Return the (X, Y) coordinate for the center point of the cell that contains the specified text.  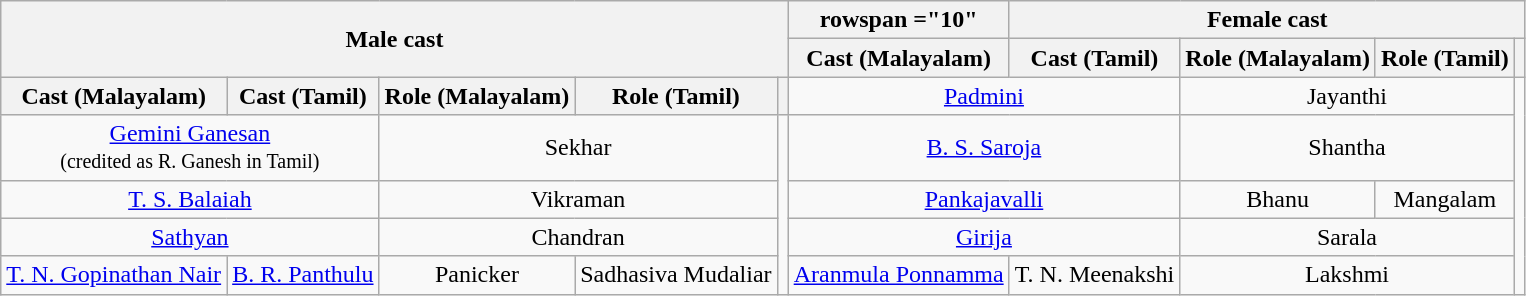
Bhanu (1278, 199)
Sathyan (190, 237)
Female cast (1267, 20)
Gemini Ganesan(credited as R. Ganesh in Tamil) (190, 148)
Aranmula Ponnamma (898, 275)
Vikraman (578, 199)
Panicker (477, 275)
Mangalam (1444, 199)
Sarala (1348, 237)
rowspan ="10" (898, 20)
Padmini (984, 96)
T. N. Gopinathan Nair (114, 275)
T. S. Balaiah (190, 199)
Shantha (1348, 148)
Jayanthi (1348, 96)
Lakshmi (1348, 275)
B. R. Panthulu (303, 275)
Male cast (394, 39)
B. S. Saroja (984, 148)
Sekhar (578, 148)
Pankajavalli (984, 199)
Chandran (578, 237)
T. N. Meenakshi (1094, 275)
Girija (984, 237)
Sadhasiva Mudaliar (676, 275)
